Provide the [x, y] coordinate of the cell's center where the given text is located.  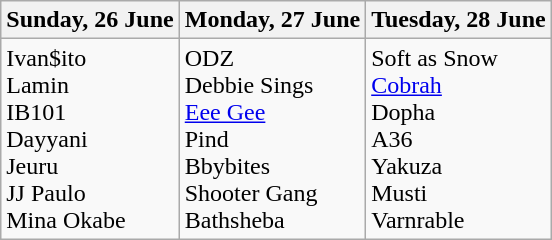
Soft as SnowCobrahDophaA36YakuzaMustiVarnrable [459, 139]
Tuesday, 28 June [459, 20]
Monday, 27 June [272, 20]
ODZDebbie SingsEee GeePindBbybitesShooter GangBathsheba [272, 139]
Sunday, 26 June [90, 20]
Ivan$itoLaminIB101DayyaniJeuruJJ PauloMina Okabe [90, 139]
